Return [X, Y] of the center of cell containing provided text 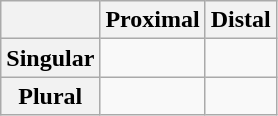
Proximal [152, 20]
Singular [50, 58]
Plural [50, 96]
Distal [240, 20]
